Scan for the cell matching the given text and deliver its [X, Y] coordinate at center. 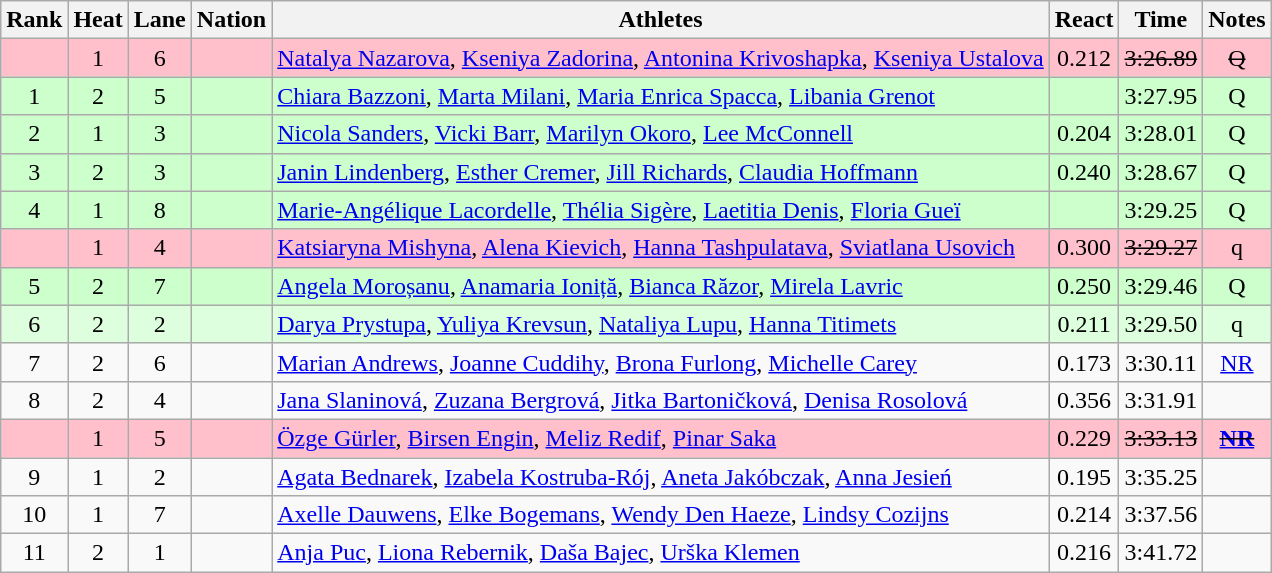
3:28.01 [1161, 134]
0.356 [1084, 400]
3:27.95 [1161, 96]
Marie-Angélique Lacordelle, Thélia Sigère, Laetitia Denis, Floria Gueï [661, 210]
Notes [1237, 20]
0.229 [1084, 438]
3:29.46 [1161, 286]
Axelle Dauwens, Elke Bogemans, Wendy Den Haeze, Lindsy Cozijns [661, 515]
Natalya Nazarova, Kseniya Zadorina, Antonina Krivoshapka, Kseniya Ustalova [661, 58]
3:28.67 [1161, 172]
Angela Moroșanu, Anamaria Ioniță, Bianca Răzor, Mirela Lavric [661, 286]
0.211 [1084, 324]
0.212 [1084, 58]
Rank [34, 20]
0.214 [1084, 515]
Heat [98, 20]
3:35.25 [1161, 477]
0.250 [1084, 286]
Jana Slaninová, Zuzana Bergrová, Jitka Bartoničková, Denisa Rosolová [661, 400]
3:29.27 [1161, 248]
React [1084, 20]
3:33.13 [1161, 438]
3:31.91 [1161, 400]
3:29.50 [1161, 324]
0.195 [1084, 477]
Lane [160, 20]
3:37.56 [1161, 515]
Time [1161, 20]
0.216 [1084, 553]
3:41.72 [1161, 553]
9 [34, 477]
Chiara Bazzoni, Marta Milani, Maria Enrica Spacca, Libania Grenot [661, 96]
Athletes [661, 20]
3:26.89 [1161, 58]
3:30.11 [1161, 362]
10 [34, 515]
Darya Prystupa, Yuliya Krevsun, Nataliya Lupu, Hanna Titimets [661, 324]
11 [34, 553]
Agata Bednarek, Izabela Kostruba-Rój, Aneta Jakóbczak, Anna Jesień [661, 477]
Marian Andrews, Joanne Cuddihy, Brona Furlong, Michelle Carey [661, 362]
3:29.25 [1161, 210]
Anja Puc, Liona Rebernik, Daša Bajec, Urška Klemen [661, 553]
Nicola Sanders, Vicki Barr, Marilyn Okoro, Lee McConnell [661, 134]
Özge Gürler, Birsen Engin, Meliz Redif, Pinar Saka [661, 438]
Katsiaryna Mishyna, Alena Kievich, Hanna Tashpulatava, Sviatlana Usovich [661, 248]
0.204 [1084, 134]
0.300 [1084, 248]
Nation [231, 20]
0.240 [1084, 172]
Janin Lindenberg, Esther Cremer, Jill Richards, Claudia Hoffmann [661, 172]
0.173 [1084, 362]
